Pinpoint the cell where the given text exists, returning its (x, y) midpoint coordinate. 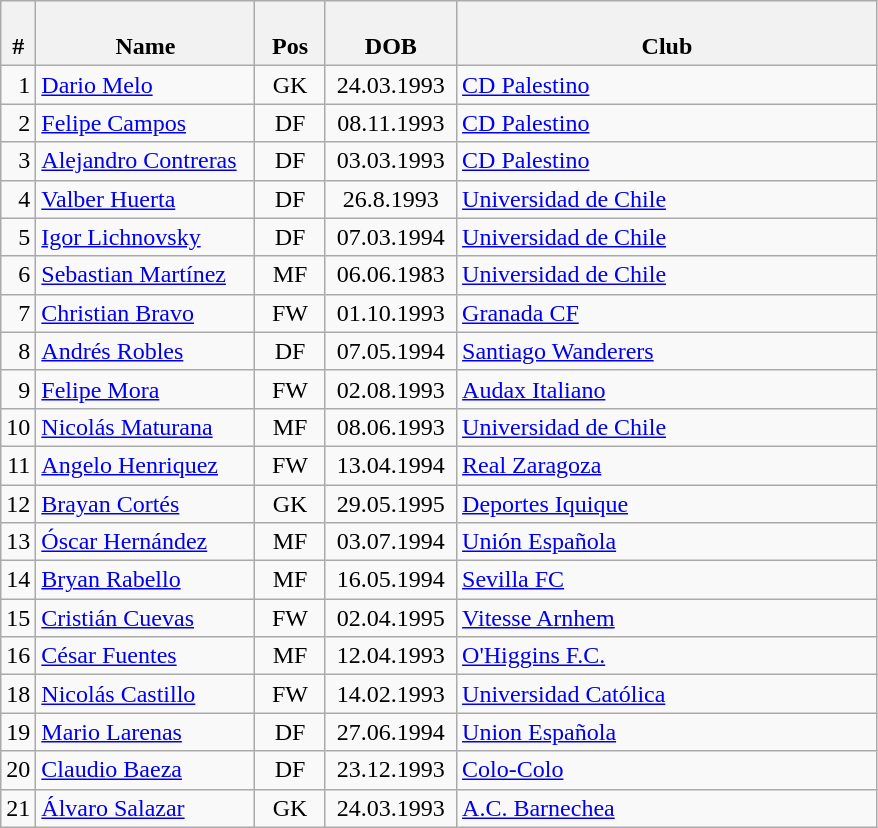
Dario Melo (146, 85)
26.8.1993 (390, 199)
07.03.1994 (390, 237)
13 (18, 542)
8 (18, 351)
12.04.1993 (390, 656)
02.08.1993 (390, 389)
29.05.1995 (390, 503)
Brayan Cortés (146, 503)
16.05.1994 (390, 580)
10 (18, 427)
07.05.1994 (390, 351)
03.03.1993 (390, 161)
19 (18, 732)
16 (18, 656)
Pos (290, 34)
08.06.1993 (390, 427)
Óscar Hernández (146, 542)
18 (18, 694)
Nicolás Castillo (146, 694)
Santiago Wanderers (668, 351)
Alejandro Contreras (146, 161)
Felipe Mora (146, 389)
14.02.1993 (390, 694)
14 (18, 580)
4 (18, 199)
Nicolás Maturana (146, 427)
Sebastian Martínez (146, 275)
# (18, 34)
3 (18, 161)
Bryan Rabello (146, 580)
Cristián Cuevas (146, 618)
2 (18, 123)
06.06.1983 (390, 275)
Igor Lichnovsky (146, 237)
15 (18, 618)
01.10.1993 (390, 313)
08.11.1993 (390, 123)
7 (18, 313)
27.06.1994 (390, 732)
Felipe Campos (146, 123)
A.C. Barnechea (668, 808)
O'Higgins F.C. (668, 656)
Claudio Baeza (146, 770)
Granada CF (668, 313)
Universidad Católica (668, 694)
Union Española (668, 732)
5 (18, 237)
Angelo Henriquez (146, 465)
13.04.1994 (390, 465)
Mario Larenas (146, 732)
Vitesse Arnhem (668, 618)
Club (668, 34)
23.12.1993 (390, 770)
Colo-Colo (668, 770)
9 (18, 389)
Valber Huerta (146, 199)
Christian Bravo (146, 313)
Álvaro Salazar (146, 808)
Andrés Robles (146, 351)
Unión Española (668, 542)
Sevilla FC (668, 580)
Deportes Iquique (668, 503)
12 (18, 503)
DOB (390, 34)
11 (18, 465)
1 (18, 85)
21 (18, 808)
Name (146, 34)
Real Zaragoza (668, 465)
6 (18, 275)
02.04.1995 (390, 618)
César Fuentes (146, 656)
03.07.1994 (390, 542)
Audax Italiano (668, 389)
20 (18, 770)
